From the cell containing the given text, extract its center point as [X, Y] coordinate. 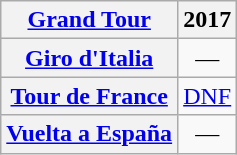
Tour de France [90, 96]
Grand Tour [90, 20]
Giro d'Italia [90, 58]
2017 [208, 20]
Vuelta a España [90, 134]
DNF [208, 96]
